Find where the given text appears and provide that cell's center as [x, y] coordinate. 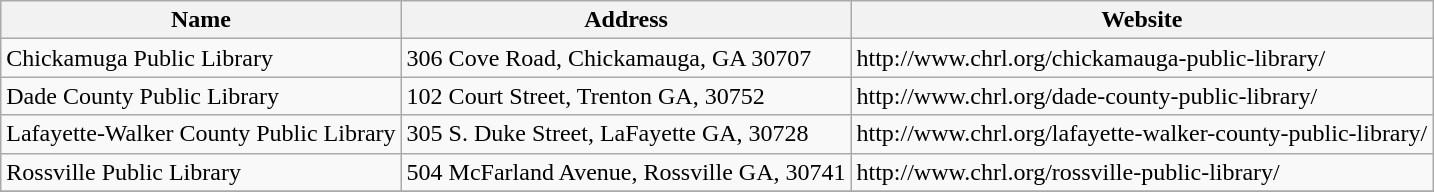
102 Court Street, Trenton GA, 30752 [626, 96]
http://www.chrl.org/dade-county-public-library/ [1142, 96]
Chickamuga Public Library [201, 58]
Address [626, 20]
http://www.chrl.org/lafayette-walker-county-public-library/ [1142, 134]
306 Cove Road, Chickamauga, GA 30707 [626, 58]
504 McFarland Avenue, Rossville GA, 30741 [626, 172]
Website [1142, 20]
http://www.chrl.org/chickamauga-public-library/ [1142, 58]
Rossville Public Library [201, 172]
305 S. Duke Street, LaFayette GA, 30728 [626, 134]
http://www.chrl.org/rossville-public-library/ [1142, 172]
Dade County Public Library [201, 96]
Name [201, 20]
Lafayette-Walker County Public Library [201, 134]
